Scan for the cell matching the given text and deliver its (x, y) coordinate at center. 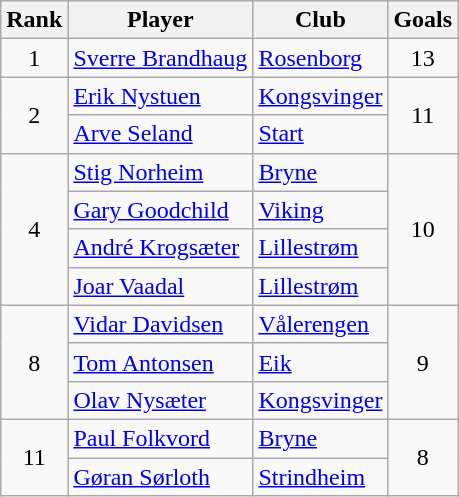
4 (34, 229)
1 (34, 58)
Player (160, 20)
Olav Nysæter (160, 400)
André Krogsæter (160, 248)
2 (34, 115)
10 (423, 229)
Goals (423, 20)
Strindheim (320, 477)
Rosenborg (320, 58)
Joar Vaadal (160, 286)
Arve Seland (160, 134)
Sverre Brandhaug (160, 58)
Tom Antonsen (160, 362)
Start (320, 134)
Eik (320, 362)
Gøran Sørloth (160, 477)
Paul Folkvord (160, 438)
Vidar Davidsen (160, 324)
9 (423, 362)
Gary Goodchild (160, 210)
Stig Norheim (160, 172)
Erik Nystuen (160, 96)
Vålerengen (320, 324)
13 (423, 58)
Club (320, 20)
Viking (320, 210)
Rank (34, 20)
